Output the [x, y] coordinate of the center of the cell containing the given text.  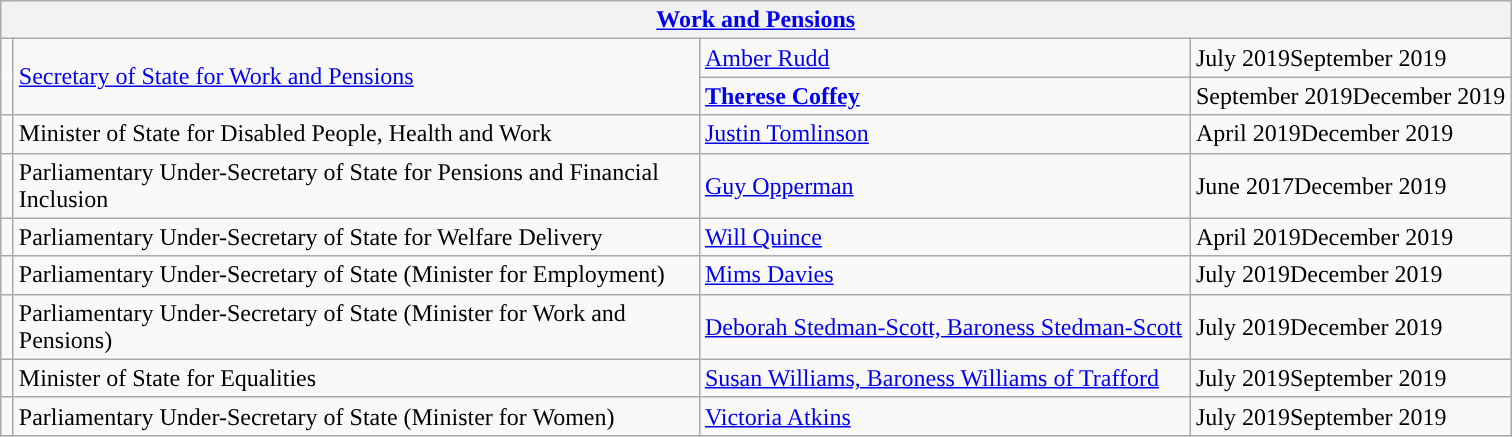
Parliamentary Under-Secretary of State (Minister for Employment) [356, 275]
Mims Davies [944, 275]
Minister of State for Equalities [356, 378]
Will Quince [944, 237]
Susan Williams, Baroness Williams of Trafford [944, 378]
Parliamentary Under-Secretary of State for Welfare Delivery [356, 237]
Secretary of State for Work and Pensions [356, 77]
Minister of State for Disabled People, Health and Work [356, 134]
Parliamentary Under-Secretary of State (Minister for Women) [356, 416]
Amber Rudd [944, 58]
Work and Pensions [756, 20]
Therese Coffey [944, 96]
September 2019December 2019 [1350, 96]
Guy Opperman [944, 186]
Parliamentary Under-Secretary of State for Pensions and Financial Inclusion [356, 186]
Victoria Atkins [944, 416]
Justin Tomlinson [944, 134]
Parliamentary Under-Secretary of State (Minister for Work and Pensions) [356, 326]
June 2017December 2019 [1350, 186]
Deborah Stedman-Scott, Baroness Stedman-Scott [944, 326]
